Detect which cell encompasses the target text, then output its (x, y) center coordinate. 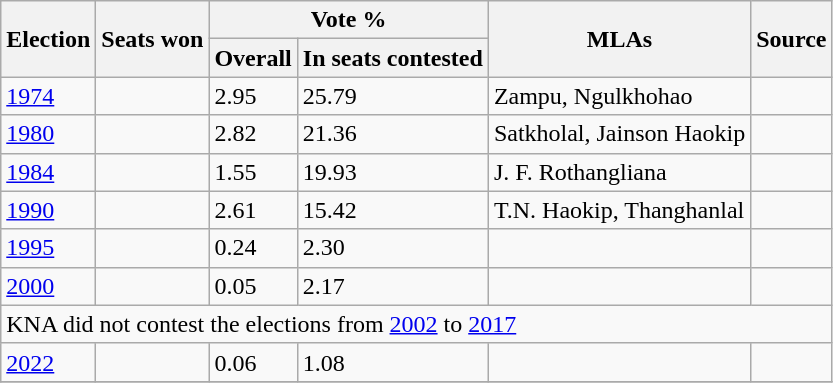
2.17 (392, 286)
0.24 (253, 248)
21.36 (392, 134)
In seats contested (392, 58)
Overall (253, 58)
2000 (48, 286)
1974 (48, 96)
Seats won (152, 39)
Election (48, 39)
MLAs (619, 39)
1990 (48, 210)
0.06 (253, 362)
1.55 (253, 172)
Vote % (348, 20)
1.08 (392, 362)
Zampu, Ngulkhohao (619, 96)
2.61 (253, 210)
KNA did not contest the elections from 2002 to 2017 (416, 324)
25.79 (392, 96)
15.42 (392, 210)
0.05 (253, 286)
Satkholal, Jainson Haokip (619, 134)
Source (792, 39)
T.N. Haokip, Thanghanlal (619, 210)
2022 (48, 362)
2.95 (253, 96)
2.82 (253, 134)
19.93 (392, 172)
1984 (48, 172)
1980 (48, 134)
J. F. Rothangliana (619, 172)
2.30 (392, 248)
1995 (48, 248)
